Find where the given text appears and provide that cell's center as (x, y) coordinate. 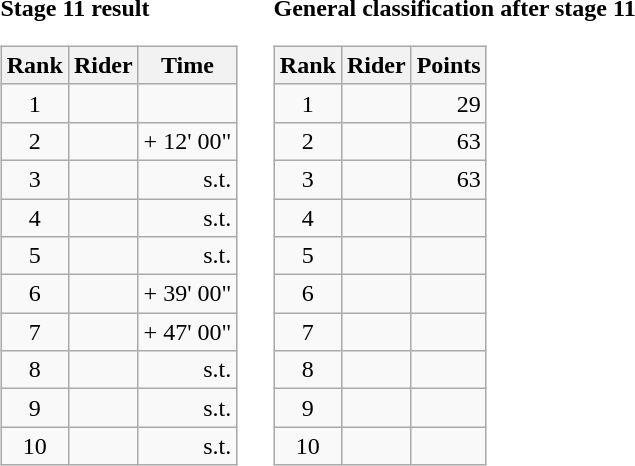
29 (448, 103)
+ 39' 00" (188, 294)
+ 47' 00" (188, 332)
Time (188, 65)
+ 12' 00" (188, 141)
Points (448, 65)
